For the text-containing cell, return its midpoint in (X, Y) coordinate format. 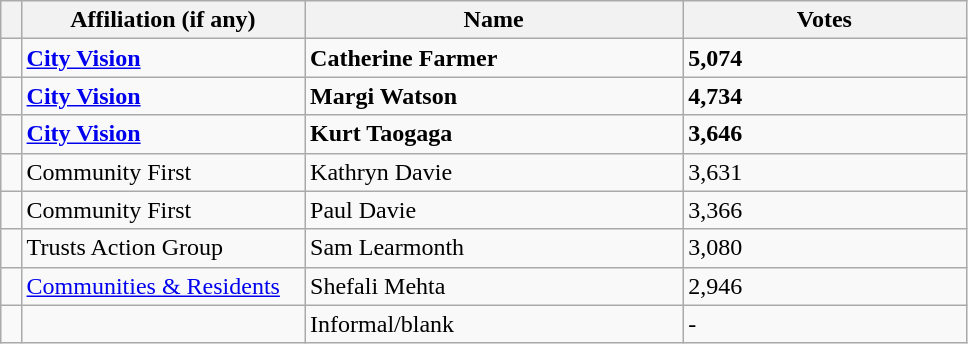
Catherine Farmer (494, 58)
3,366 (825, 210)
Sam Learmonth (494, 248)
Kathryn Davie (494, 172)
Kurt Taogaga (494, 134)
Paul Davie (494, 210)
- (825, 324)
Communities & Residents (163, 286)
2,946 (825, 286)
Margi Watson (494, 96)
4,734 (825, 96)
3,631 (825, 172)
3,080 (825, 248)
Shefali Mehta (494, 286)
Affiliation (if any) (163, 20)
Trusts Action Group (163, 248)
Name (494, 20)
3,646 (825, 134)
5,074 (825, 58)
Informal/blank (494, 324)
Votes (825, 20)
